Detect which cell encompasses the target text, then output its (X, Y) center coordinate. 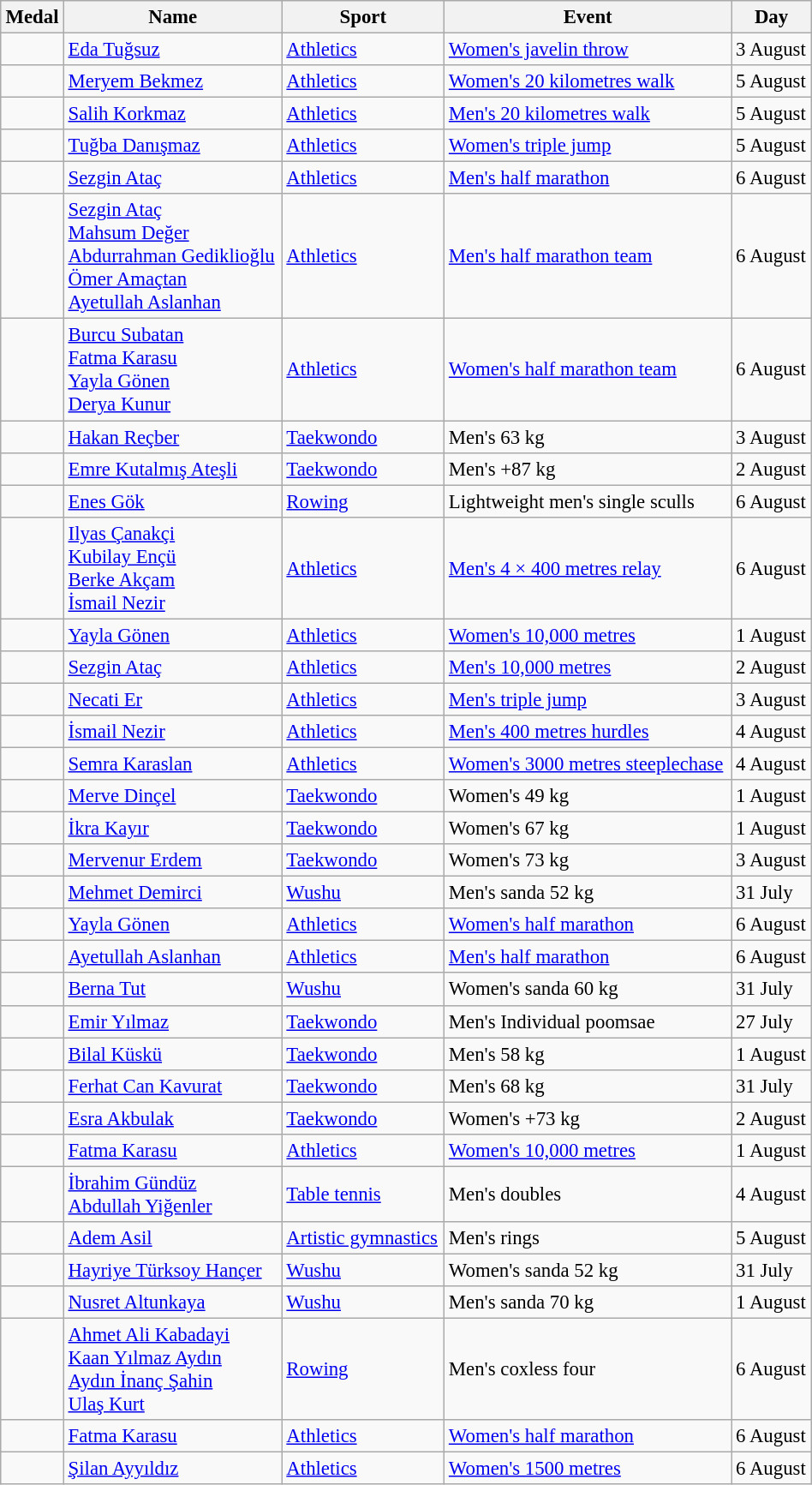
Eda Tuğsuz (173, 50)
Esra Akbulak (173, 1118)
Men's 58 kg (588, 1054)
Semra Karaslan (173, 763)
Berna Tut (173, 990)
Ferhat Can Kavurat (173, 1086)
Men's 20 kilometres walk (588, 114)
27 July (771, 1021)
Women's sanda 52 kg (588, 1270)
Medal (33, 17)
Şilan Ayyıldız (173, 1469)
Bilal Küskü (173, 1054)
Ilyas ÇanakçiKubilay EnçüBerke Akçamİsmail Nezir (173, 567)
Adem Asil (173, 1238)
Women's 67 kg (588, 829)
Emre Kutalmış Ateşli (173, 469)
Lightweight men's single sculls (588, 501)
Women's triple jump (588, 146)
Mervenur Erdem (173, 860)
Sezgin AtaçMahsum DeğerAbdurrahman GediklioğluÖmer AmaçtanAyetullah Aslanhan (173, 256)
Men's doubles (588, 1195)
Women's javelin throw (588, 50)
Men's half marathon team (588, 256)
Women's sanda 60 kg (588, 990)
Men's triple jump (588, 699)
Sport (363, 17)
Event (588, 17)
İkra Kayır (173, 829)
Men's Individual poomsae (588, 1021)
Nusret Altunkaya (173, 1302)
Men's 10,000 metres (588, 668)
Women's 3000 metres steeplechase (588, 763)
Men's 63 kg (588, 437)
Men's sanda 70 kg (588, 1302)
Meryem Bekmez (173, 81)
Day (771, 17)
Emir Yılmaz (173, 1021)
Men's 4 × 400 metres relay (588, 567)
Hakan Reçber (173, 437)
Ahmet Ali KabadayiKaan Yılmaz AydınAydın İnanç ŞahinUlaş Kurt (173, 1369)
Men's coxless four (588, 1369)
Women's 1500 metres (588, 1469)
Men's rings (588, 1238)
Artistic gymnastics (363, 1238)
Men's 68 kg (588, 1086)
Men's +87 kg (588, 469)
Women's +73 kg (588, 1118)
Men's 400 metres hurdles (588, 732)
Women's 73 kg (588, 860)
Women's 20 kilometres walk (588, 81)
Enes Gök (173, 501)
Men's sanda 52 kg (588, 893)
Merve Dinçel (173, 796)
Burcu SubatanFatma KarasuYayla GönenDerya Kunur (173, 370)
Ayetullah Aslanhan (173, 957)
Women's half marathon team (588, 370)
Hayriye Türksoy Hançer (173, 1270)
İsmail Nezir (173, 732)
Salih Korkmaz (173, 114)
Tuğba Danışmaz (173, 146)
Women's 49 kg (588, 796)
Necati Er (173, 699)
Name (173, 17)
Table tennis (363, 1195)
Mehmet Demirci (173, 893)
İbrahim GündüzAbdullah Yiğenler (173, 1195)
